From the cell containing the given text, extract its center point as [x, y] coordinate. 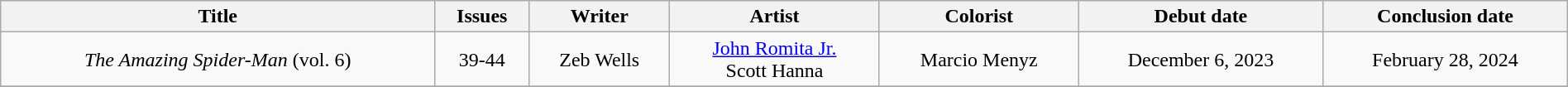
Debut date [1201, 17]
The Amazing Spider-Man (vol. 6) [218, 60]
Colorist [979, 17]
February 28, 2024 [1446, 60]
Title [218, 17]
Marcio Menyz [979, 60]
Zeb Wells [600, 60]
Writer [600, 17]
Conclusion date [1446, 17]
John Romita Jr.Scott Hanna [775, 60]
Issues [482, 17]
December 6, 2023 [1201, 60]
Artist [775, 17]
39-44 [482, 60]
